Locate the cell with the specified text and output its [X, Y] center coordinate. 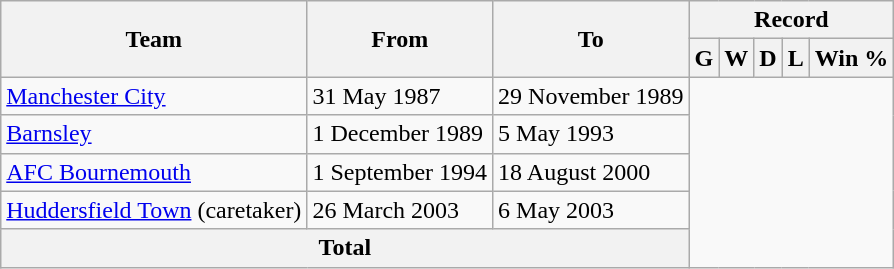
Record [792, 20]
1 December 1989 [400, 134]
Barnsley [154, 134]
18 August 2000 [591, 172]
To [591, 39]
From [400, 39]
Huddersfield Town (caretaker) [154, 210]
G [704, 58]
Team [154, 39]
5 May 1993 [591, 134]
29 November 1989 [591, 96]
Total [345, 248]
31 May 1987 [400, 96]
D [768, 58]
1 September 1994 [400, 172]
26 March 2003 [400, 210]
AFC Bournemouth [154, 172]
W [736, 58]
Win % [852, 58]
L [796, 58]
Manchester City [154, 96]
6 May 2003 [591, 210]
